Scan for the cell matching the given text and deliver its (X, Y) coordinate at center. 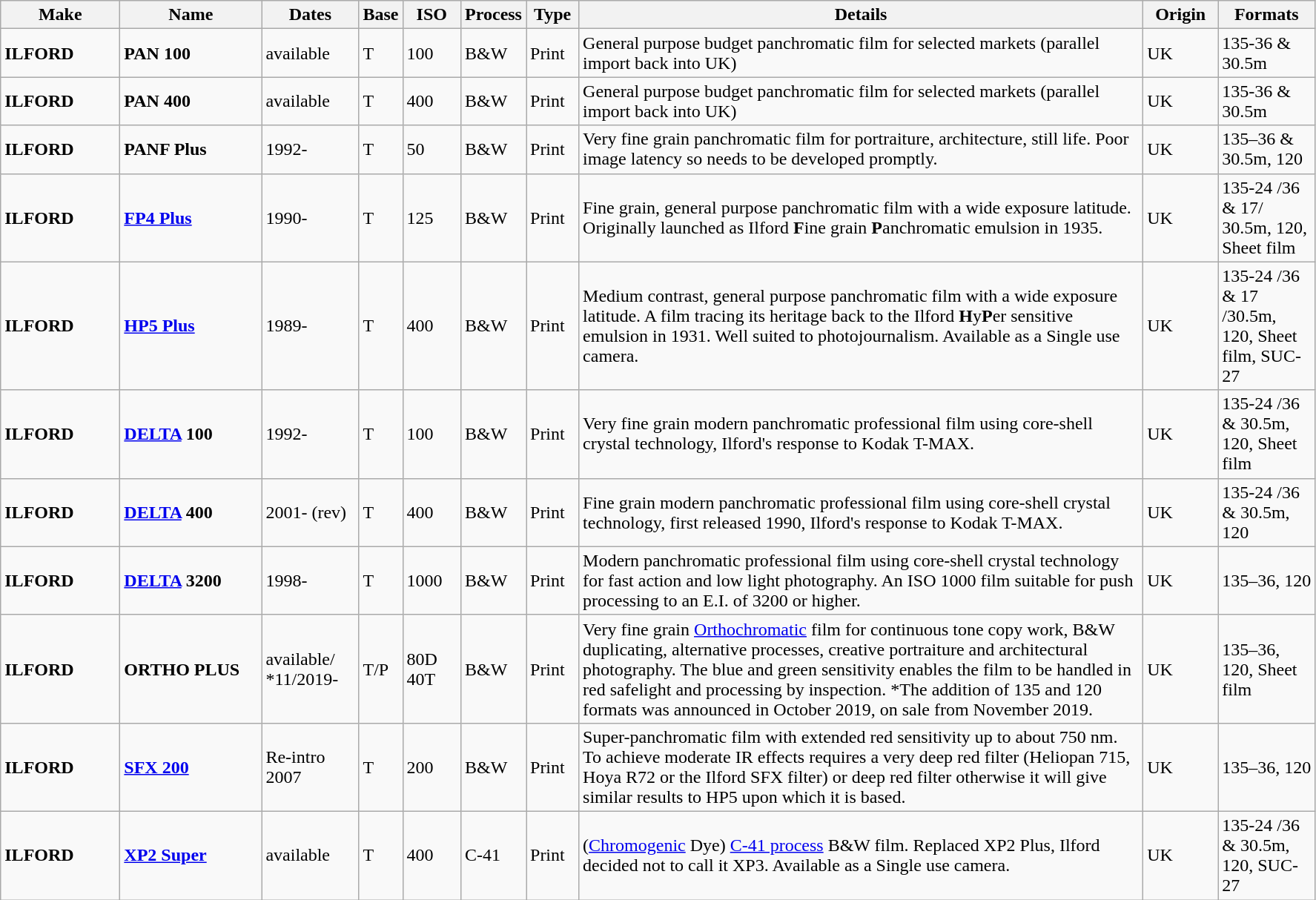
135–36 & 30.5m, 120 (1266, 150)
Process (494, 15)
50 (431, 150)
PAN 400 (191, 101)
200 (431, 767)
Fine grain modern panchromatic professional film using core-shell crystal technology, first released 1990, Ilford's response to Kodak T-MAX. (862, 512)
Dates (310, 15)
Formats (1266, 15)
ISO (431, 15)
Very fine grain panchromatic film for portraiture, architecture, still life. Poor image latency so needs to be developed promptly. (862, 150)
PANF Plus (191, 150)
DELTA 100 (191, 434)
Name (191, 15)
C-41 (494, 856)
135-24 /36 & 30.5m, 120, SUC-27 (1266, 856)
Very fine grain modern panchromatic professional film using core-shell crystal technology, Ilford's response to Kodak T-MAX. (862, 434)
Type (553, 15)
T/P (381, 669)
135-24 /36 & 17 /30.5m, 120, Sheet film, SUC-27 (1266, 326)
1989- (310, 326)
125 (431, 218)
Origin (1180, 15)
135-24 /36 & 17/ 30.5m, 120, Sheet film (1266, 218)
1000 (431, 580)
XP2 Super (191, 856)
ORTHO PLUS (191, 669)
1998- (310, 580)
135–36, 120, Sheet film (1266, 669)
FP4 Plus (191, 218)
(Chromogenic Dye) C-41 process B&W film. Replaced XP2 Plus, Ilford decided not to call it XP3. Available as a Single use camera. (862, 856)
135-24 /36 & 30.5m, 120 (1266, 512)
135-24 /36 & 30.5m, 120, Sheet film (1266, 434)
DELTA 3200 (191, 580)
DELTA 400 (191, 512)
Make (61, 15)
SFX 200 (191, 767)
PAN 100 (191, 53)
Fine grain, general purpose panchromatic film with a wide exposure latitude. Originally launched as Ilford Fine grain Panchromatic emulsion in 1935. (862, 218)
2001- (rev) (310, 512)
HP5 Plus (191, 326)
Base (381, 15)
available/ *11/2019- (310, 669)
1990- (310, 218)
Re-intro 2007 (310, 767)
Details (862, 15)
80D 40T (431, 669)
